Scan for the cell matching the given text and deliver its (x, y) coordinate at center. 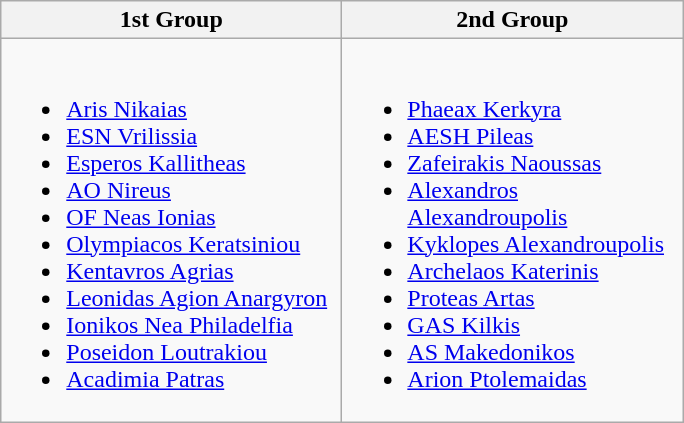
2nd Group (512, 20)
1st Group (172, 20)
